From the cell containing the given text, extract its center point as (X, Y) coordinate. 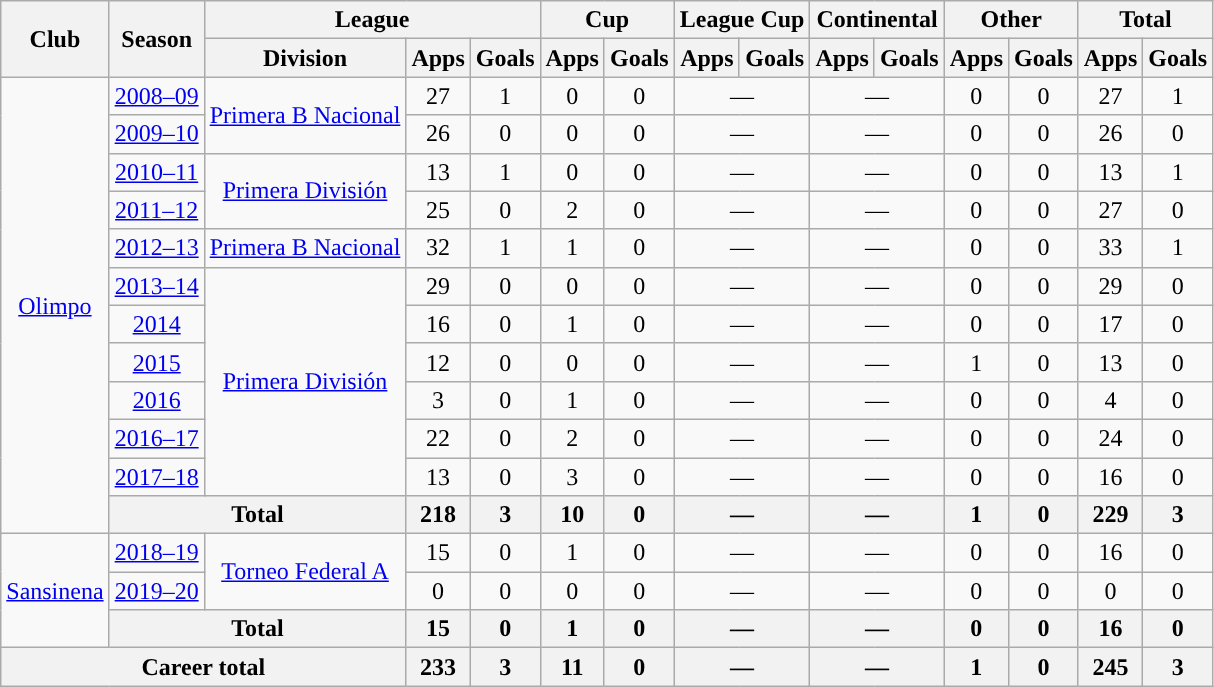
218 (438, 515)
2013–14 (156, 286)
Cup (607, 20)
33 (1110, 248)
2019–20 (156, 591)
2009–10 (156, 134)
Continental (877, 20)
245 (1110, 667)
2016 (156, 400)
233 (438, 667)
32 (438, 248)
League Cup (742, 20)
229 (1110, 515)
17 (1110, 324)
24 (1110, 438)
2010–11 (156, 172)
11 (572, 667)
4 (1110, 400)
25 (438, 210)
2008–09 (156, 96)
Club (55, 39)
Other (1011, 20)
2011–12 (156, 210)
Season (156, 39)
Sansinena (55, 591)
2012–13 (156, 248)
22 (438, 438)
2014 (156, 324)
Division (305, 58)
2018–19 (156, 553)
10 (572, 515)
Torneo Federal A (305, 572)
League (372, 20)
2015 (156, 362)
2016–17 (156, 438)
Career total (204, 667)
2017–18 (156, 477)
12 (438, 362)
Olimpo (55, 306)
